Find where the given text appears and provide that cell's center as (X, Y) coordinate. 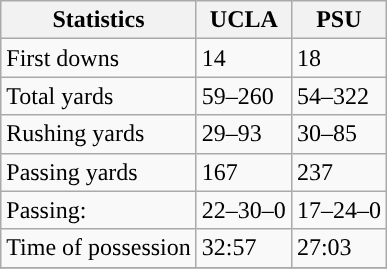
32:57 (244, 248)
18 (338, 58)
Total yards (99, 96)
Statistics (99, 20)
59–260 (244, 96)
30–85 (338, 134)
27:03 (338, 248)
PSU (338, 20)
17–24–0 (338, 210)
237 (338, 172)
UCLA (244, 20)
14 (244, 58)
22–30–0 (244, 210)
29–93 (244, 134)
54–322 (338, 96)
Passing: (99, 210)
First downs (99, 58)
167 (244, 172)
Passing yards (99, 172)
Time of possession (99, 248)
Rushing yards (99, 134)
